Return [X, Y] of the center of cell containing provided text 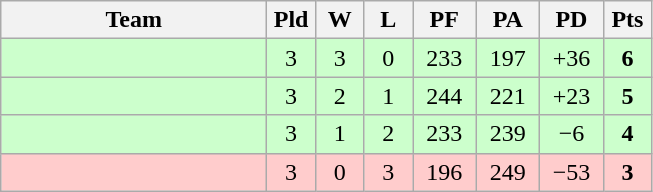
−53 [572, 172]
Pts [628, 20]
Pld [292, 20]
PA [508, 20]
PF [444, 20]
W [340, 20]
5 [628, 96]
249 [508, 172]
239 [508, 134]
244 [444, 96]
197 [508, 58]
4 [628, 134]
−6 [572, 134]
Team [134, 20]
PD [572, 20]
221 [508, 96]
6 [628, 58]
L [388, 20]
+23 [572, 96]
+36 [572, 58]
196 [444, 172]
